Output the [X, Y] coordinate of the center of the cell containing the given text.  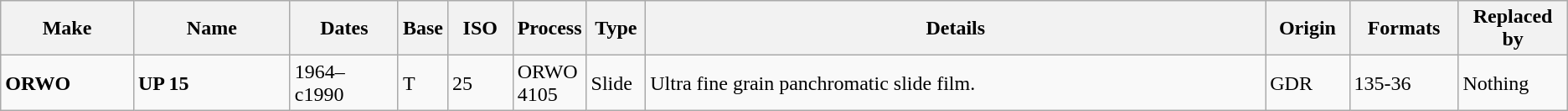
Formats [1404, 29]
GDR [1308, 82]
Origin [1308, 29]
Name [211, 29]
Process [549, 29]
T [422, 82]
ORWO 4105 [549, 82]
Dates [343, 29]
Details [956, 29]
Base [422, 29]
Type [616, 29]
25 [480, 82]
Replaced by [1513, 29]
1964–c1990 [343, 82]
ORWO [67, 82]
Slide [616, 82]
ISO [480, 29]
UP 15 [211, 82]
Nothing [1513, 82]
135-36 [1404, 82]
Ultra fine grain panchromatic slide film. [956, 82]
Make [67, 29]
